Capture the cell that displays the provided text and extract its (x, y) central coordinate. 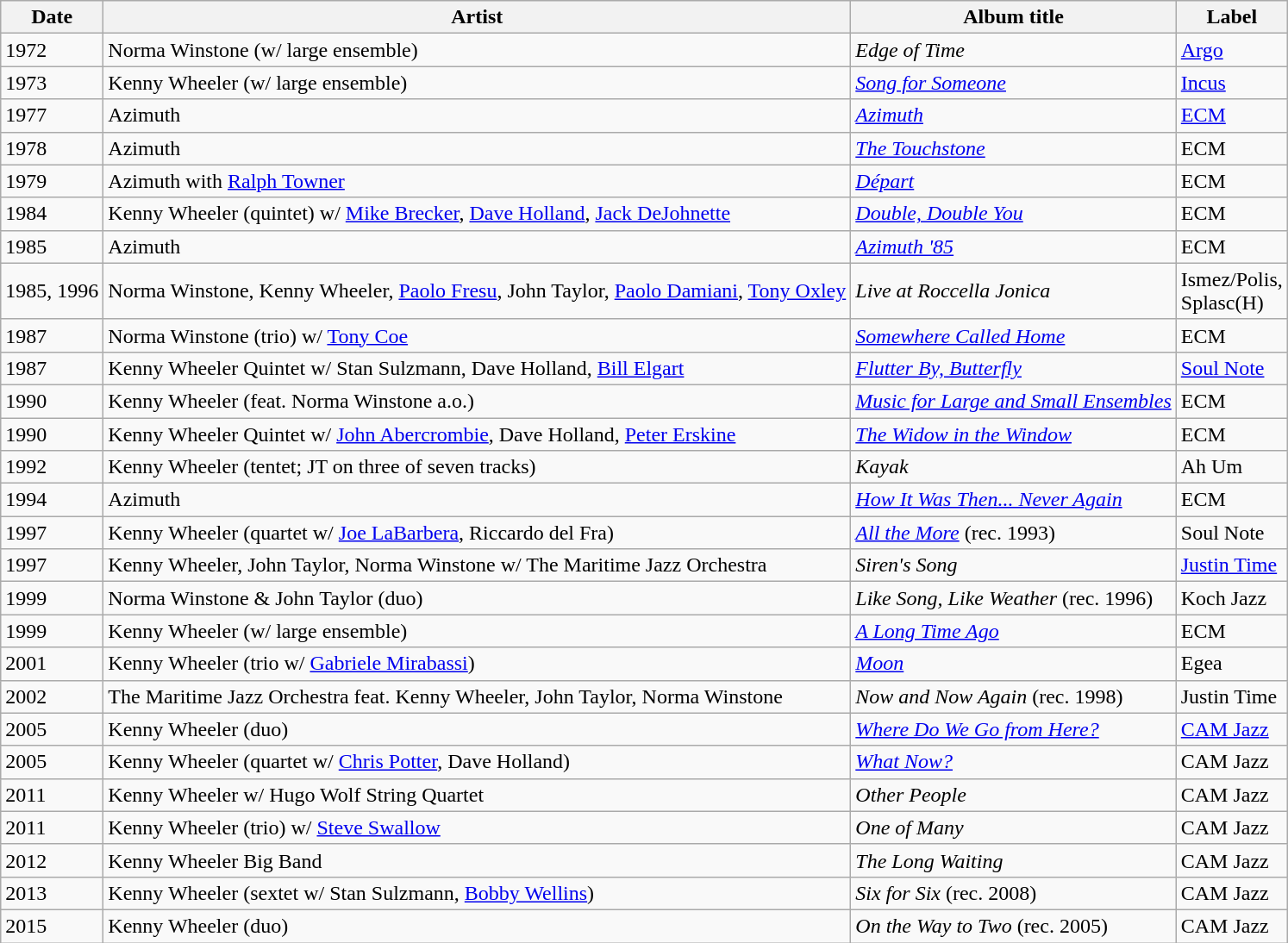
Ismez/Polis, Splasc(H) (1231, 291)
Norma Winstone & John Taylor (duo) (478, 598)
Kenny Wheeler, John Taylor, Norma Winstone w/ The Maritime Jazz Orchestra (478, 565)
How It Was Then... Never Again (1014, 500)
Kenny Wheeler (trio) w/ Steve Swallow (478, 827)
Where Do We Go from Here? (1014, 729)
Music for Large and Small Ensembles (1014, 401)
A Long Time Ago (1014, 631)
The Widow in the Window (1014, 434)
Norma Winstone (trio) w/ Tony Coe (478, 335)
Azimuth with Ralph Towner (478, 181)
Kenny Wheeler (feat. Norma Winstone a.o.) (478, 401)
What Now? (1014, 762)
Kenny Wheeler (sextet w/ Stan Sulzmann, Bobby Wellins) (478, 893)
Kenny Wheeler (quartet w/ Chris Potter, Dave Holland) (478, 762)
Date (52, 17)
2013 (52, 893)
1978 (52, 148)
Argo (1231, 50)
Départ (1014, 181)
1992 (52, 467)
Now and Now Again (rec. 1998) (1014, 696)
1985 (52, 247)
1984 (52, 214)
Artist (478, 17)
On the Way to Two (rec. 2005) (1014, 926)
Double, Double You (1014, 214)
Kenny Wheeler w/ Hugo Wolf String Quartet (478, 795)
Kenny Wheeler Quintet w/ John Abercrombie, Dave Holland, Peter Erskine (478, 434)
Koch Jazz (1231, 598)
Kenny Wheeler Big Band (478, 860)
Kenny Wheeler Quintet w/ Stan Sulzmann, Dave Holland, Bill Elgart (478, 368)
The Touchstone (1014, 148)
All the More (rec. 1993) (1014, 533)
The Maritime Jazz Orchestra feat. Kenny Wheeler, John Taylor, Norma Winstone (478, 696)
1972 (52, 50)
Song for Someone (1014, 83)
The Long Waiting (1014, 860)
Album title (1014, 17)
Norma Winstone, Kenny Wheeler, Paolo Fresu, John Taylor, Paolo Damiani, Tony Oxley (478, 291)
Flutter By, Butterfly (1014, 368)
Six for Six (rec. 2008) (1014, 893)
1977 (52, 116)
2001 (52, 664)
Edge of Time (1014, 50)
Kenny Wheeler (quartet w/ Joe LaBarbera, Riccardo del Fra) (478, 533)
Kenny Wheeler (quintet) w/ Mike Brecker, Dave Holland, Jack DeJohnette (478, 214)
Norma Winstone (w/ large ensemble) (478, 50)
Live at Roccella Jonica (1014, 291)
Kenny Wheeler (tentet; JT on three of seven tracks) (478, 467)
1985, 1996 (52, 291)
2002 (52, 696)
2012 (52, 860)
Egea (1231, 664)
Siren's Song (1014, 565)
Label (1231, 17)
One of Many (1014, 827)
Ah Um (1231, 467)
2015 (52, 926)
Incus (1231, 83)
Other People (1014, 795)
1979 (52, 181)
Kenny Wheeler (trio w/ Gabriele Mirabassi) (478, 664)
Somewhere Called Home (1014, 335)
Kayak (1014, 467)
Like Song, Like Weather (rec. 1996) (1014, 598)
1973 (52, 83)
Moon (1014, 664)
Azimuth '85 (1014, 247)
1994 (52, 500)
